Locate the cell with the specified text and output its (x, y) center coordinate. 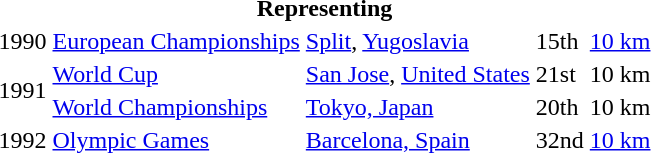
European Championships (176, 41)
20th (560, 107)
Tokyo, Japan (418, 107)
Split, Yugoslavia (418, 41)
21st (560, 74)
World Championships (176, 107)
San Jose, United States (418, 74)
15th (560, 41)
World Cup (176, 74)
